Search for the cell housing the specified text and yield its [x, y] center coordinate. 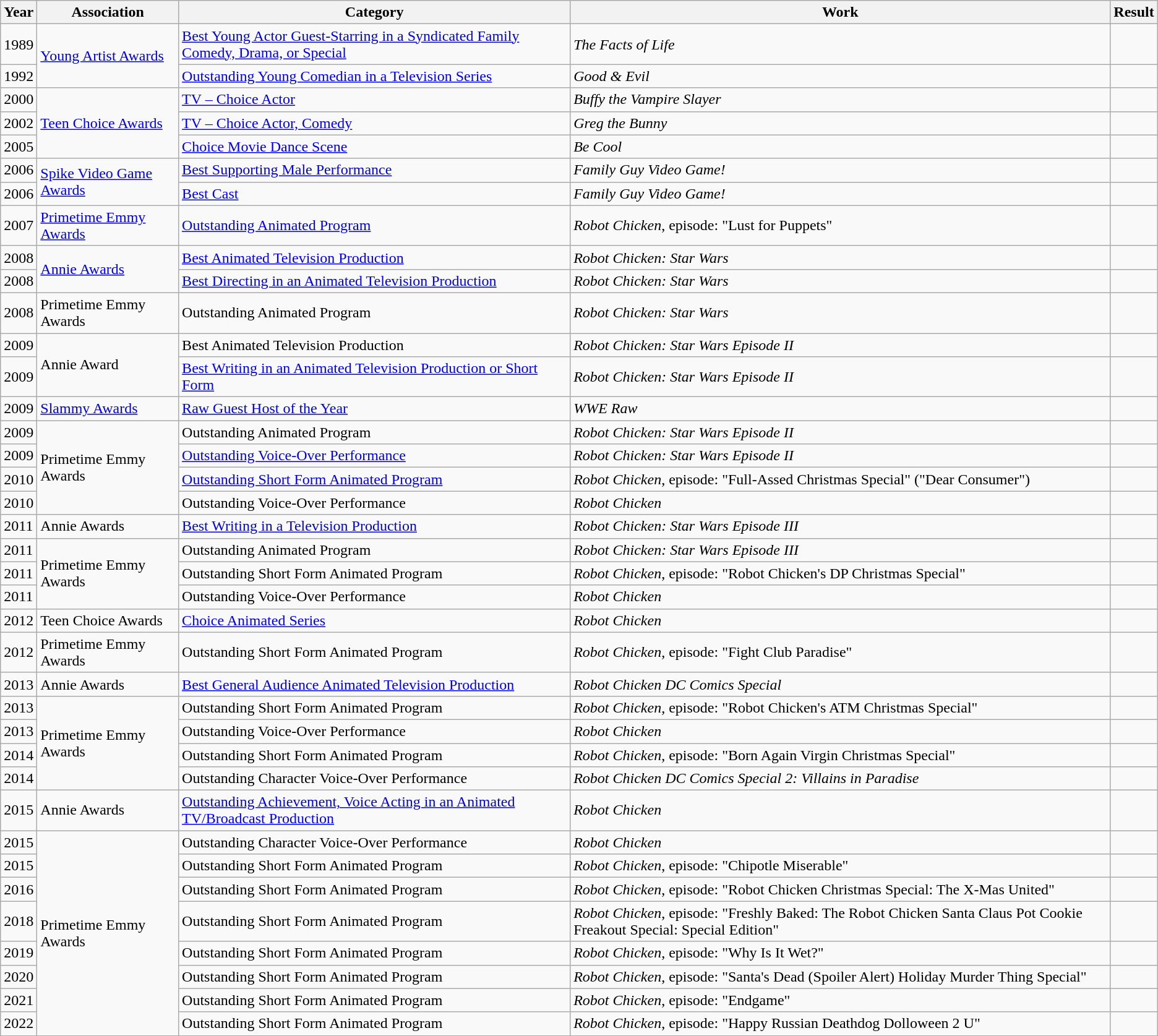
Outstanding Young Comedian in a Television Series [375, 76]
1992 [19, 76]
Buffy the Vampire Slayer [840, 100]
2022 [19, 1024]
Robot Chicken, episode: "Full-Assed Christmas Special" ("Dear Consumer") [840, 479]
Association [108, 12]
Choice Animated Series [375, 620]
Result [1134, 12]
Best General Audience Animated Television Production [375, 684]
Annie Award [108, 365]
Young Artist Awards [108, 56]
1989 [19, 45]
Robot Chicken DC Comics Special 2: Villains in Paradise [840, 779]
Robot Chicken, episode: "Freshly Baked: The Robot Chicken Santa Claus Pot Cookie Freakout Special: Special Edition" [840, 922]
2021 [19, 1000]
2020 [19, 977]
Best Supporting Male Performance [375, 170]
Slammy Awards [108, 409]
2007 [19, 225]
Outstanding Achievement, Voice Acting in an Animated TV/Broadcast Production [375, 810]
Choice Movie Dance Scene [375, 147]
Spike Video Game Awards [108, 182]
Robot Chicken, episode: "Why Is It Wet?" [840, 953]
Robot Chicken, episode: "Chipotle Miserable" [840, 866]
Best Young Actor Guest-Starring in a Syndicated Family Comedy, Drama, or Special [375, 45]
Robot Chicken, episode: "Robot Chicken's DP Christmas Special" [840, 573]
Robot Chicken, episode: "Endgame" [840, 1000]
2000 [19, 100]
Best Directing in an Animated Television Production [375, 281]
2002 [19, 123]
Greg the Bunny [840, 123]
WWE Raw [840, 409]
Robot Chicken, episode: "Born Again Virgin Christmas Special" [840, 755]
Best Writing in an Animated Television Production or Short Form [375, 377]
Robot Chicken, episode: "Fight Club Paradise" [840, 652]
Robot Chicken, episode: "Santa's Dead (Spoiler Alert) Holiday Murder Thing Special" [840, 977]
Robot Chicken, episode: "Happy Russian Deathdog Dolloween 2 U" [840, 1024]
Work [840, 12]
Robot Chicken DC Comics Special [840, 684]
Category [375, 12]
Best Writing in a Television Production [375, 526]
Robot Chicken, episode: "Robot Chicken Christmas Special: The X-Mas United" [840, 889]
TV – Choice Actor, Comedy [375, 123]
Year [19, 12]
Robot Chicken, episode: "Lust for Puppets" [840, 225]
2016 [19, 889]
Be Cool [840, 147]
Raw Guest Host of the Year [375, 409]
2019 [19, 953]
Robot Chicken, episode: "Robot Chicken's ATM Christmas Special" [840, 708]
2018 [19, 922]
Good & Evil [840, 76]
The Facts of Life [840, 45]
2005 [19, 147]
Best Cast [375, 194]
TV – Choice Actor [375, 100]
